Determine the [X, Y] coordinate at the center of the cell enclosing the given text.  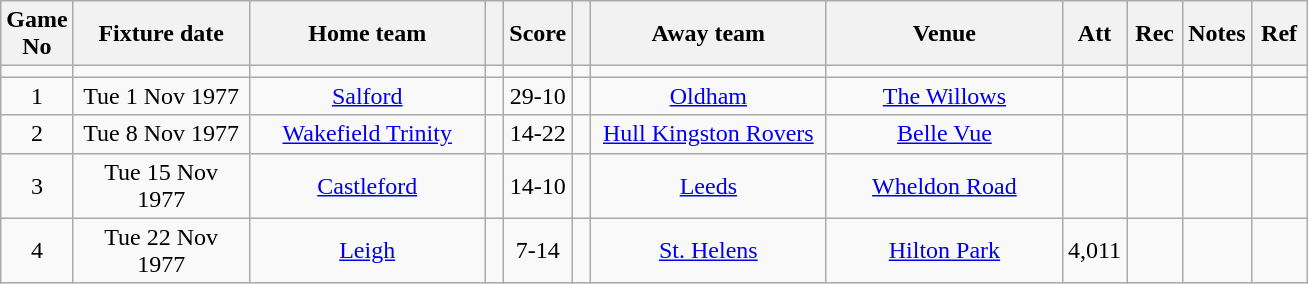
Tue 1 Nov 1977 [161, 96]
Game No [37, 34]
Away team [708, 34]
Venue [944, 34]
Leigh [367, 250]
Score [538, 34]
Oldham [708, 96]
14-22 [538, 134]
Notes [1217, 34]
Rec [1155, 34]
14-10 [538, 186]
Ref [1279, 34]
Tue 8 Nov 1977 [161, 134]
Wheldon Road [944, 186]
St. Helens [708, 250]
Belle Vue [944, 134]
3 [37, 186]
Castleford [367, 186]
1 [37, 96]
4,011 [1094, 250]
Hilton Park [944, 250]
4 [37, 250]
Wakefield Trinity [367, 134]
2 [37, 134]
Leeds [708, 186]
Home team [367, 34]
The Willows [944, 96]
Tue 15 Nov 1977 [161, 186]
Fixture date [161, 34]
7-14 [538, 250]
Hull Kingston Rovers [708, 134]
29-10 [538, 96]
Att [1094, 34]
Salford [367, 96]
Tue 22 Nov 1977 [161, 250]
